For the text-containing cell, return its midpoint in [x, y] coordinate format. 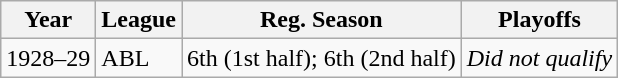
Did not qualify [539, 58]
ABL [139, 58]
Year [48, 20]
Playoffs [539, 20]
Reg. Season [322, 20]
6th (1st half); 6th (2nd half) [322, 58]
1928–29 [48, 58]
League [139, 20]
